Return the [x, y] coordinate for the center point of the cell that contains the specified text.  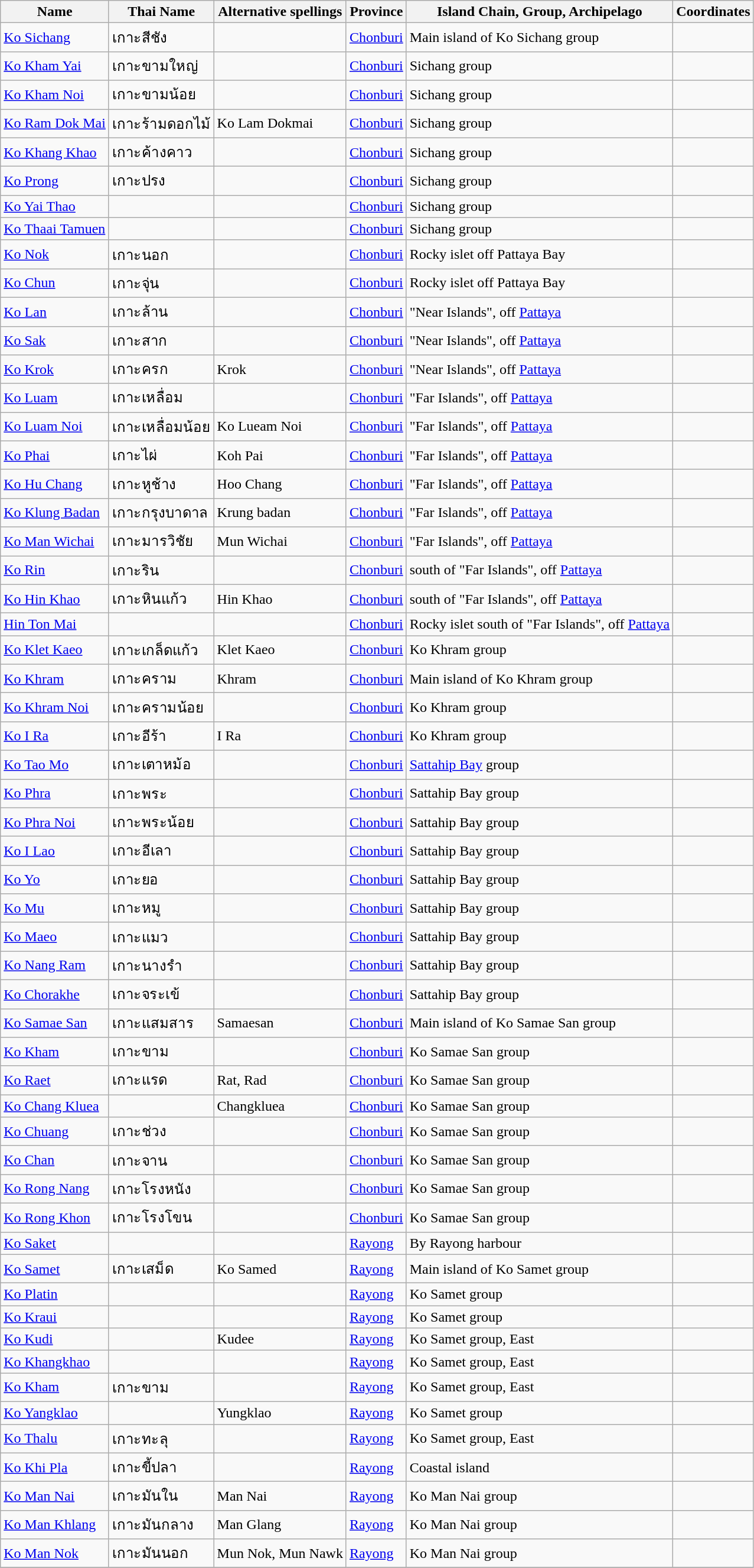
Ko I Ra [55, 736]
Hin Khao [280, 599]
เกาะช่วง [161, 1132]
เกาะอีร้า [161, 736]
เกาะขี้ปลา [161, 1468]
เกาะเตาหม้อ [161, 765]
Ko Nang Ram [55, 965]
Ko Prong [55, 181]
Ko Man Nok [55, 1554]
Main island of Ko Samet group [540, 1269]
เกาะยอ [161, 879]
Main island of Ko Samae San group [540, 1023]
เกาะคราม [161, 678]
Ko Thalu [55, 1438]
เกาะล้าน [161, 312]
Coordinates [713, 12]
Ko Chang Kluea [55, 1106]
Hin Ton Mai [55, 624]
เกาะทะลุ [161, 1438]
Ko Kham Noi [55, 95]
Changkluea [280, 1106]
Kudee [280, 1339]
Ko Kudi [55, 1339]
Ko Chun [55, 284]
Coastal island [540, 1468]
Ko Kham Yai [55, 66]
Man Glang [280, 1524]
เกาะนางรำ [161, 965]
เกาะเหลื่อม [161, 398]
เกาะหินแก้ว [161, 599]
Main island of Ko Khram group [540, 678]
Ko Khang Khao [55, 152]
Ko Thaai Tamuen [55, 229]
Mun Nok, Mun Nawk [280, 1554]
Ko Sak [55, 340]
Ko Tao Mo [55, 765]
เกาะแมว [161, 937]
Ko Saket [55, 1243]
By Rayong harbour [540, 1243]
Ko Phra Noi [55, 822]
Ko Luam [55, 398]
เกาะมารวิชัย [161, 541]
Ko Man Wichai [55, 541]
Ko Ram Dok Mai [55, 123]
Man Nai [280, 1496]
I Ra [280, 736]
Ko Samae San [55, 1023]
Ko Luam Noi [55, 427]
Krok [280, 370]
Ko Hu Chang [55, 484]
Rat, Rad [280, 1080]
Krung badan [280, 513]
เกาะครก [161, 370]
Koh Pai [280, 455]
Ko Man Khlang [55, 1524]
Ko Hin Khao [55, 599]
เกาะจาน [161, 1160]
Ko Nok [55, 254]
เกาะขามใหญ่ [161, 66]
Province [376, 12]
เกาะสาก [161, 340]
เกาะเกล็ดแก้ว [161, 650]
Ko Lan [55, 312]
Thai Name [161, 12]
Ko Samed [280, 1269]
Ko Klung Badan [55, 513]
Ko Chan [55, 1160]
Klet Kaeo [280, 650]
Ko Yai Thao [55, 206]
Ko I Lao [55, 851]
Mun Wichai [280, 541]
เกาะปรง [161, 181]
เกาะอีเลา [161, 851]
เกาะมันนอก [161, 1554]
Samaesan [280, 1023]
เกาะนอก [161, 254]
Ko Khram Noi [55, 708]
Rocky islet south of "Far Islands", off Pattaya [540, 624]
Ko Platin [55, 1294]
Ko Khram [55, 678]
Ko Rin [55, 570]
เกาะพระน้อย [161, 822]
Ko Phai [55, 455]
Hoo Chang [280, 484]
Ko Krok [55, 370]
เกาะหมู [161, 909]
เกาะพระ [161, 793]
Island Chain, Group, Archipelago [540, 12]
เกาะหูช้าง [161, 484]
Ko Chuang [55, 1132]
Ko Mu [55, 909]
เกาะเหลื่อมน้อย [161, 427]
Ko Lam Dokmai [280, 123]
เกาะโรงหนัง [161, 1189]
เกาะครามน้อย [161, 708]
Ko Yangklao [55, 1413]
Ko Yo [55, 879]
Ko Samet [55, 1269]
Ko Phra [55, 793]
Ko Kraui [55, 1317]
Ko Man Nai [55, 1496]
เกาะเสม็ด [161, 1269]
Ko Raet [55, 1080]
เกาะริน [161, 570]
เกาะจระเข้ [161, 994]
Ko Klet Kaeo [55, 650]
Ko Rong Khon [55, 1217]
เกาะขามน้อย [161, 95]
Ko Maeo [55, 937]
Ko Khangkhao [55, 1362]
Ko Lueam Noi [280, 427]
Ko Sichang [55, 38]
เกาะโรงโขน [161, 1217]
เกาะจุ่น [161, 284]
Ko Rong Nang [55, 1189]
Yungklao [280, 1413]
เกาะมันกลาง [161, 1524]
Main island of Ko Sichang group [540, 38]
เกาะร้ามดอกไม้ [161, 123]
Alternative spellings [280, 12]
Name [55, 12]
เกาะกรุงบาดาล [161, 513]
เกาะสีชัง [161, 38]
เกาะแรด [161, 1080]
เกาะไผ่ [161, 455]
เกาะมันใน [161, 1496]
เกาะแสมสาร [161, 1023]
Ko Chorakhe [55, 994]
Khram [280, 678]
เกาะค้างคาว [161, 152]
Ko Khi Pla [55, 1468]
